Capture the cell that displays the provided text and extract its [X, Y] central coordinate. 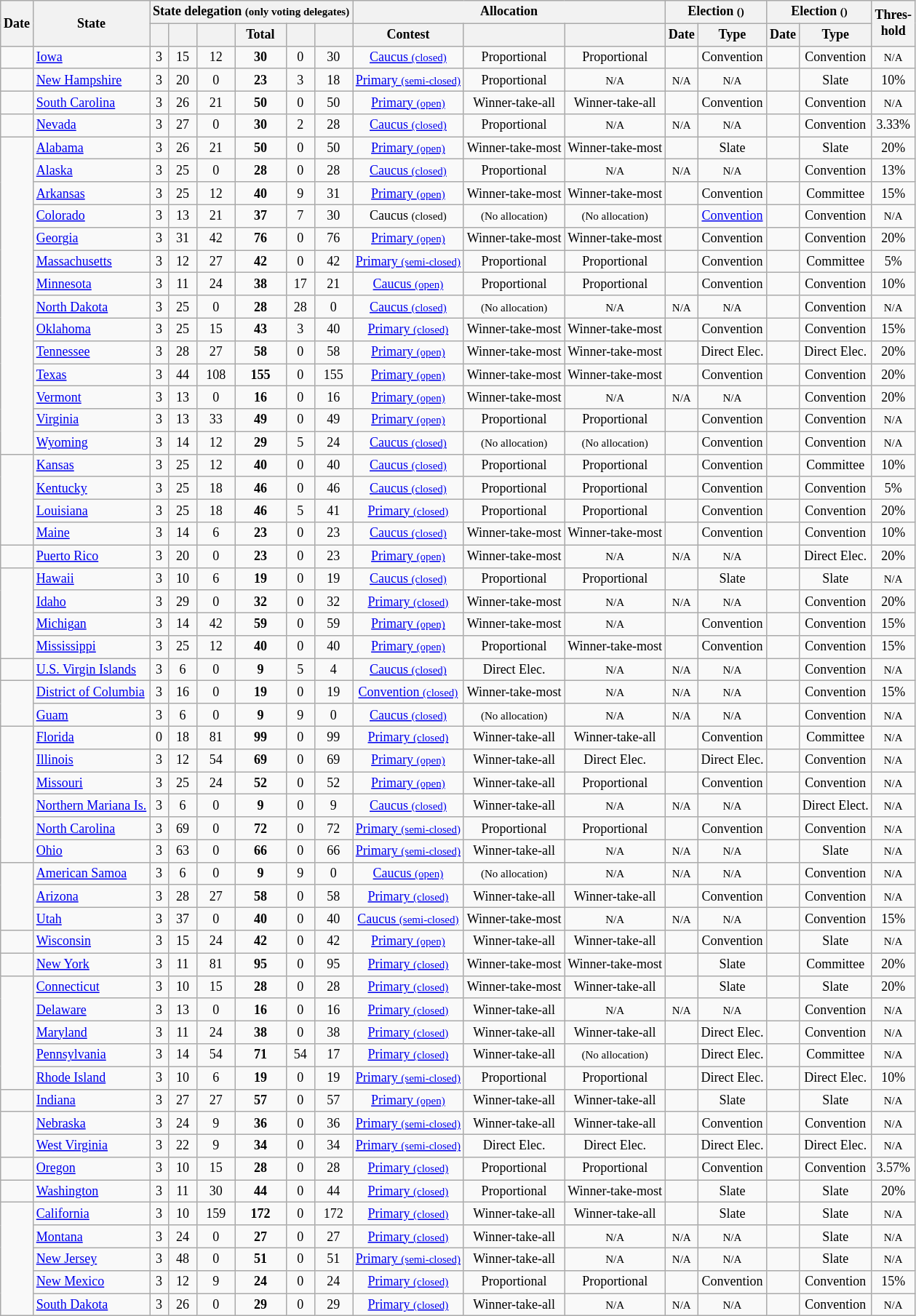
Convention (closed) [409, 693]
Ohio [91, 851]
Guam [91, 714]
4 [333, 669]
U.S. Virgin Islands [91, 669]
Maryland [91, 1032]
Mississippi [91, 647]
Texas [91, 375]
Florida [91, 738]
Utah [91, 920]
Total [260, 35]
Michigan [91, 624]
Arizona [91, 896]
43 [260, 329]
Colorado [91, 215]
New Mexico [91, 1282]
Iowa [91, 57]
7 [300, 215]
South Carolina [91, 102]
Illinois [91, 759]
Nebraska [91, 1123]
Vermont [91, 397]
33 [215, 420]
American Samoa [91, 873]
63 [182, 851]
Wisconsin [91, 941]
Washington [91, 1192]
Minnesota [91, 284]
Caucus (semi-closed) [409, 920]
North Carolina [91, 828]
North Dakota [91, 307]
41 [333, 511]
13% [893, 170]
State [91, 23]
Virginia [91, 420]
71 [260, 1055]
New Hampshire [91, 80]
48 [182, 1259]
Thres-hold [893, 23]
2 [300, 125]
Delaware [91, 1010]
Arkansas [91, 194]
New Jersey [91, 1259]
Alaska [91, 170]
Tennessee [91, 352]
Contest [409, 35]
Louisiana [91, 511]
Allocation [509, 12]
Nevada [91, 125]
New York [91, 965]
West Virginia [91, 1145]
Connecticut [91, 986]
22 [182, 1145]
159 [215, 1213]
Rhode Island [91, 1078]
Northern Mariana Is. [91, 806]
Indiana [91, 1100]
Idaho [91, 601]
Hawaii [91, 579]
Massachusetts [91, 262]
Kansas [91, 466]
108 [215, 375]
Georgia [91, 239]
District of Columbia [91, 693]
Pennsylvania [91, 1055]
State delegation (only voting delegates) [252, 12]
South Dakota [91, 1305]
Maine [91, 534]
Direct Elect. [835, 806]
3.33% [893, 125]
Montana [91, 1237]
Missouri [91, 783]
Kentucky [91, 487]
Oklahoma [91, 329]
3.57% [893, 1168]
California [91, 1213]
Oregon [91, 1168]
Puerto Rico [91, 556]
Alabama [91, 148]
Wyoming [91, 442]
